Capture the cell that displays the provided text and extract its [X, Y] central coordinate. 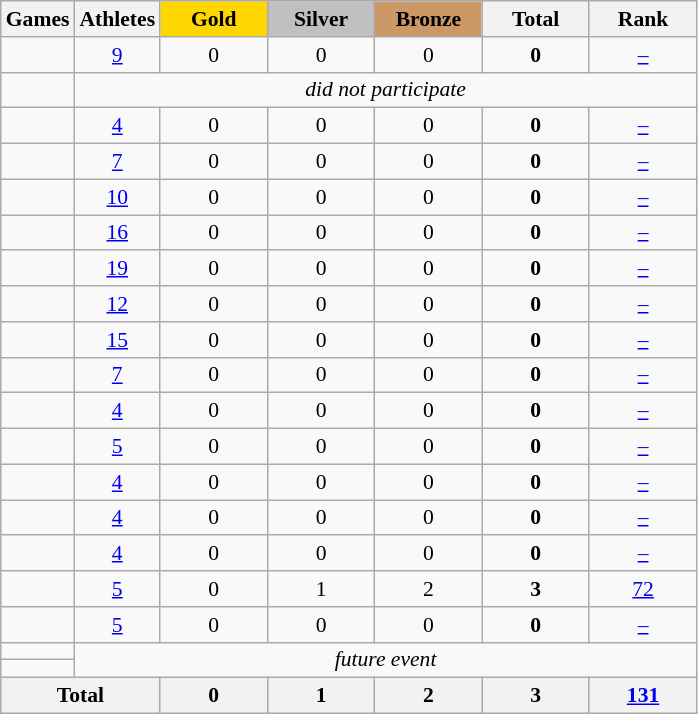
131 [642, 696]
Silver [320, 19]
15 [117, 340]
10 [117, 197]
Games [38, 19]
72 [642, 589]
19 [117, 269]
16 [117, 233]
Gold [214, 19]
future event [385, 660]
12 [117, 304]
did not participate [385, 90]
Athletes [117, 19]
9 [117, 55]
Rank [642, 19]
Bronze [428, 19]
